Provide the [x, y] coordinate of the cell's center where the given text is located.  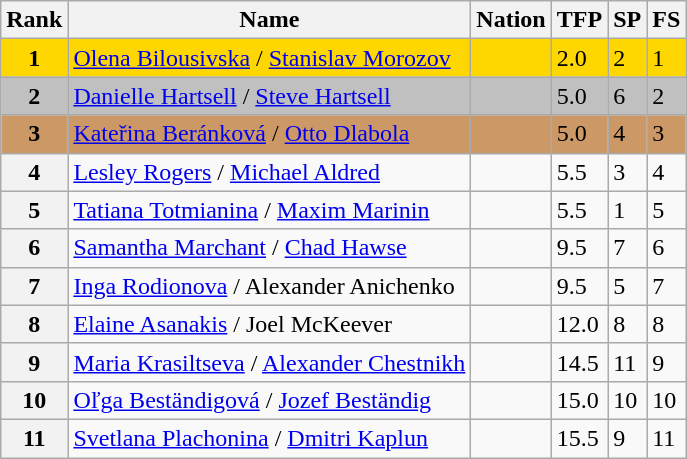
Svetlana Plachonina / Dmitri Kaplun [270, 438]
2.0 [579, 58]
Olena Bilousivska / Stanislav Morozov [270, 58]
Danielle Hartsell / Steve Hartsell [270, 96]
Rank [34, 20]
TFP [579, 20]
Tatiana Totmianina / Maxim Marinin [270, 210]
Name [270, 20]
12.0 [579, 324]
FS [666, 20]
Kateřina Beránková / Otto Dlabola [270, 134]
SP [628, 20]
15.0 [579, 400]
14.5 [579, 362]
Inga Rodionova / Alexander Anichenko [270, 286]
Lesley Rogers / Michael Aldred [270, 172]
Elaine Asanakis / Joel McKeever [270, 324]
Samantha Marchant / Chad Hawse [270, 248]
Oľga Beständigová / Jozef Beständig [270, 400]
Nation [511, 20]
15.5 [579, 438]
Maria Krasiltseva / Alexander Chestnikh [270, 362]
